Determine the [X, Y] coordinate at the center of the cell enclosing the given text.  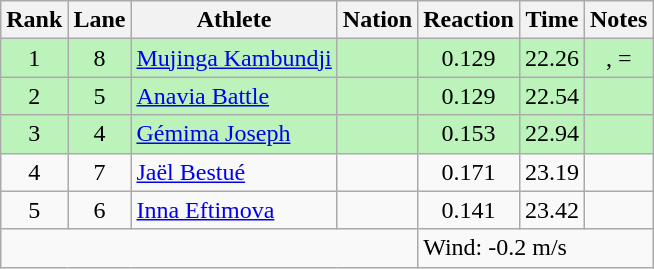
Gémima Joseph [234, 134]
Nation [377, 20]
0.153 [469, 134]
22.26 [552, 58]
Athlete [234, 20]
Notes [619, 20]
0.141 [469, 210]
0.171 [469, 172]
Inna Eftimova [234, 210]
22.94 [552, 134]
Mujinga Kambundji [234, 58]
6 [100, 210]
1 [34, 58]
23.42 [552, 210]
22.54 [552, 96]
Jaël Bestué [234, 172]
3 [34, 134]
8 [100, 58]
Lane [100, 20]
Rank [34, 20]
, = [619, 58]
2 [34, 96]
Reaction [469, 20]
Wind: -0.2 m/s [536, 248]
Anavia Battle [234, 96]
Time [552, 20]
23.19 [552, 172]
7 [100, 172]
